Return (x, y) of the center of cell containing provided text 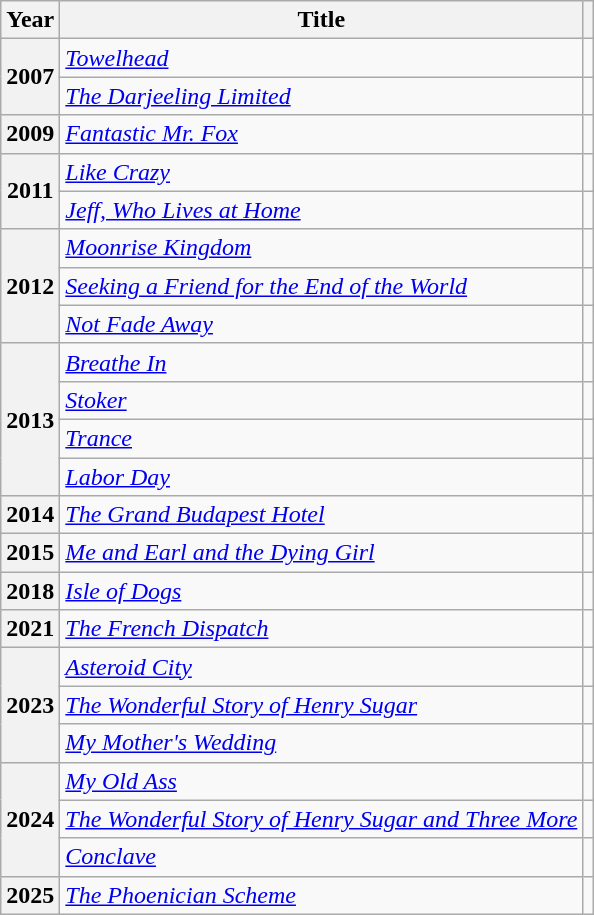
2025 (30, 895)
The Wonderful Story of Henry Sugar and Three More (322, 819)
2014 (30, 515)
The Grand Budapest Hotel (322, 515)
My Old Ass (322, 781)
The French Dispatch (322, 629)
Seeking a Friend for the End of the World (322, 286)
2015 (30, 553)
Me and Earl and the Dying Girl (322, 553)
2023 (30, 705)
Moonrise Kingdom (322, 248)
Breathe In (322, 362)
Stoker (322, 400)
Title (322, 20)
2012 (30, 286)
Asteroid City (322, 667)
2024 (30, 819)
The Wonderful Story of Henry Sugar (322, 705)
Conclave (322, 857)
Labor Day (322, 477)
Fantastic Mr. Fox (322, 134)
My Mother's Wedding (322, 743)
Towelhead (322, 58)
Isle of Dogs (322, 591)
Not Fade Away (322, 324)
2018 (30, 591)
Year (30, 20)
2021 (30, 629)
2011 (30, 191)
2007 (30, 77)
2009 (30, 134)
The Darjeeling Limited (322, 96)
Trance (322, 438)
2013 (30, 419)
Jeff, Who Lives at Home (322, 210)
Like Crazy (322, 172)
The Phoenician Scheme (322, 895)
